Return the [x, y] coordinate for the center point of the cell that contains the specified text.  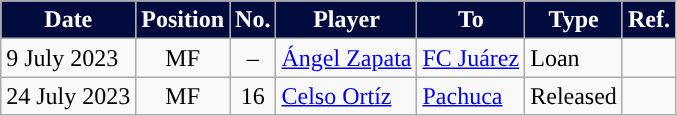
24 July 2023 [68, 96]
– [253, 58]
Celso Ortíz [346, 96]
Pachuca [471, 96]
No. [253, 20]
Player [346, 20]
9 July 2023 [68, 58]
FC Juárez [471, 58]
Ref. [648, 20]
Ángel Zapata [346, 58]
Loan [574, 58]
Released [574, 96]
16 [253, 96]
Type [574, 20]
To [471, 20]
Date [68, 20]
Position [183, 20]
